Pinpoint the cell where the given text exists, returning its (x, y) midpoint coordinate. 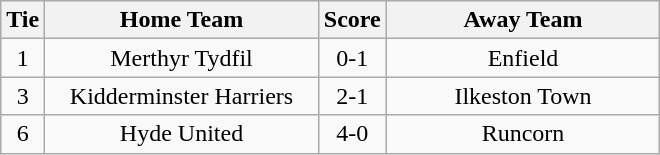
Kidderminster Harriers (182, 96)
Ilkeston Town (523, 96)
Runcorn (523, 134)
1 (23, 58)
2-1 (352, 96)
Merthyr Tydfil (182, 58)
6 (23, 134)
Home Team (182, 20)
Away Team (523, 20)
Tie (23, 20)
3 (23, 96)
Hyde United (182, 134)
4-0 (352, 134)
Score (352, 20)
0-1 (352, 58)
Enfield (523, 58)
